Provide the (x, y) coordinate of the cell's center where the given text is located.  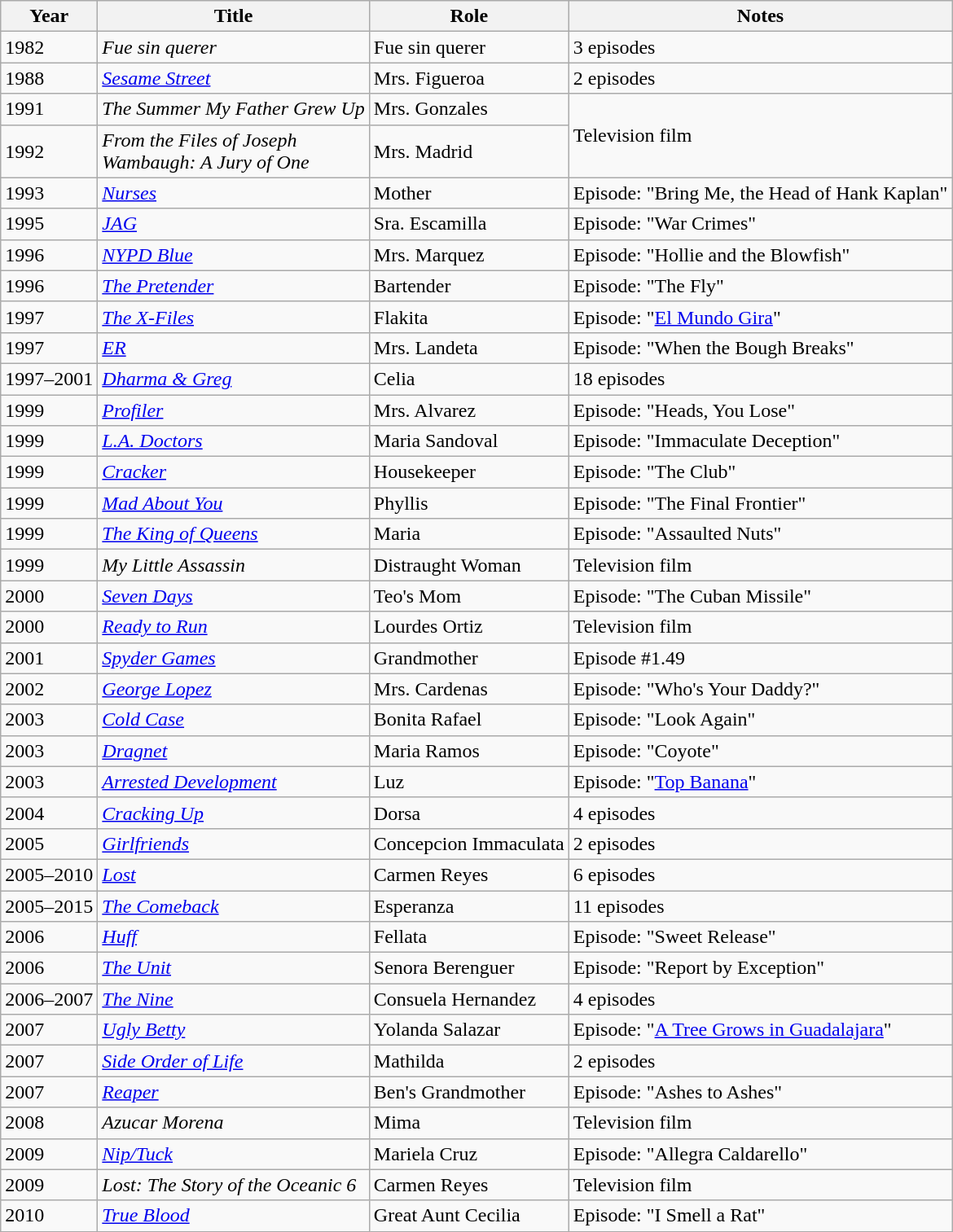
2010 (49, 1216)
Episode: "I Smell a Rat" (761, 1216)
1997–2001 (49, 379)
Mathilda (469, 1061)
Episode: "Allegra Caldarello" (761, 1154)
Sesame Street (233, 78)
Yolanda Salazar (469, 1030)
The Pretender (233, 286)
Episode: "When the Bough Breaks" (761, 348)
Teo's Mom (469, 596)
Dorsa (469, 813)
3 episodes (761, 47)
1995 (49, 224)
Episode: "Coyote" (761, 751)
Luz (469, 782)
Dragnet (233, 751)
Episode: "Report by Exception" (761, 968)
Phyllis (469, 503)
Lost (233, 875)
Azucar Morena (233, 1123)
Cracker (233, 472)
Lourdes Ortiz (469, 627)
Mother (469, 193)
Bonita Rafael (469, 720)
My Little Assassin (233, 565)
Title (233, 16)
Cracking Up (233, 813)
The Unit (233, 968)
Mrs. Madrid (469, 151)
Episode: "Hollie and the Blowfish" (761, 255)
Esperanza (469, 906)
Girlfriends (233, 844)
Mad About You (233, 503)
Mrs. Gonzales (469, 109)
Profiler (233, 410)
JAG (233, 224)
2005–2015 (49, 906)
Grandmother (469, 658)
Episode: "The Club" (761, 472)
Episode: "Who's Your Daddy?" (761, 689)
The Comeback (233, 906)
1982 (49, 47)
Mrs. Cardenas (469, 689)
ER (233, 348)
Reaper (233, 1092)
Lost: The Story of the Oceanic 6 (233, 1185)
Consuela Hernandez (469, 999)
L.A. Doctors (233, 441)
Episode #1.49 (761, 658)
Role (469, 16)
Maria (469, 534)
Ugly Betty (233, 1030)
Fellata (469, 937)
Ready to Run (233, 627)
Mrs. Landeta (469, 348)
The X-Files (233, 317)
Episode: "The Final Frontier" (761, 503)
Mrs. Marquez (469, 255)
Mariela Cruz (469, 1154)
2001 (49, 658)
George Lopez (233, 689)
Sra. Escamilla (469, 224)
2006–2007 (49, 999)
Nurses (233, 193)
The Nine (233, 999)
Distraught Woman (469, 565)
Year (49, 16)
Notes (761, 16)
The King of Queens (233, 534)
The Summer My Father Grew Up (233, 109)
1988 (49, 78)
Episode: "The Cuban Missile" (761, 596)
Ben's Grandmother (469, 1092)
Arrested Development (233, 782)
Episode: "The Fly" (761, 286)
1992 (49, 151)
2008 (49, 1123)
Episode: "War Crimes" (761, 224)
From the Files of JosephWambaugh: A Jury of One (233, 151)
11 episodes (761, 906)
Episode: "Immaculate Deception" (761, 441)
2005–2010 (49, 875)
Great Aunt Cecilia (469, 1216)
Spyder Games (233, 658)
2002 (49, 689)
Seven Days (233, 596)
Episode: "Look Again" (761, 720)
2005 (49, 844)
Nip/Tuck (233, 1154)
Maria Sandoval (469, 441)
Bartender (469, 286)
6 episodes (761, 875)
True Blood (233, 1216)
Episode: "Ashes to Ashes" (761, 1092)
1991 (49, 109)
Episode: "El Mundo Gira" (761, 317)
Concepcion Immaculata (469, 844)
Cold Case (233, 720)
Flakita (469, 317)
Housekeeper (469, 472)
Huff (233, 937)
Side Order of Life (233, 1061)
Episode: "A Tree Grows in Guadalajara" (761, 1030)
Mrs. Alvarez (469, 410)
Episode: "Top Banana" (761, 782)
Episode: "Sweet Release" (761, 937)
2004 (49, 813)
Episode: "Assaulted Nuts" (761, 534)
Episode: "Bring Me, the Head of Hank Kaplan" (761, 193)
18 episodes (761, 379)
Dharma & Greg (233, 379)
Mima (469, 1123)
Episode: "Heads, You Lose" (761, 410)
NYPD Blue (233, 255)
Maria Ramos (469, 751)
Mrs. Figueroa (469, 78)
Senora Berenguer (469, 968)
1993 (49, 193)
Celia (469, 379)
